From the cell containing the given text, extract its center point as (x, y) coordinate. 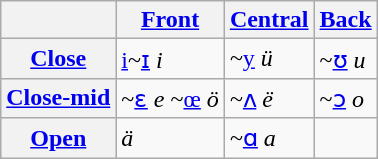
~y ü (269, 59)
ä (170, 138)
~ɑ a (269, 138)
Central (269, 20)
Close (58, 59)
Back (346, 20)
~ʊ u (346, 59)
Open (58, 138)
Close-mid (58, 98)
~ʌ ë (269, 98)
i~ɪ i (170, 59)
~ɛ e ~œ ö (170, 98)
Front (170, 20)
~ɔ o (346, 98)
